Output the (X, Y) coordinate of the center of the cell containing the given text.  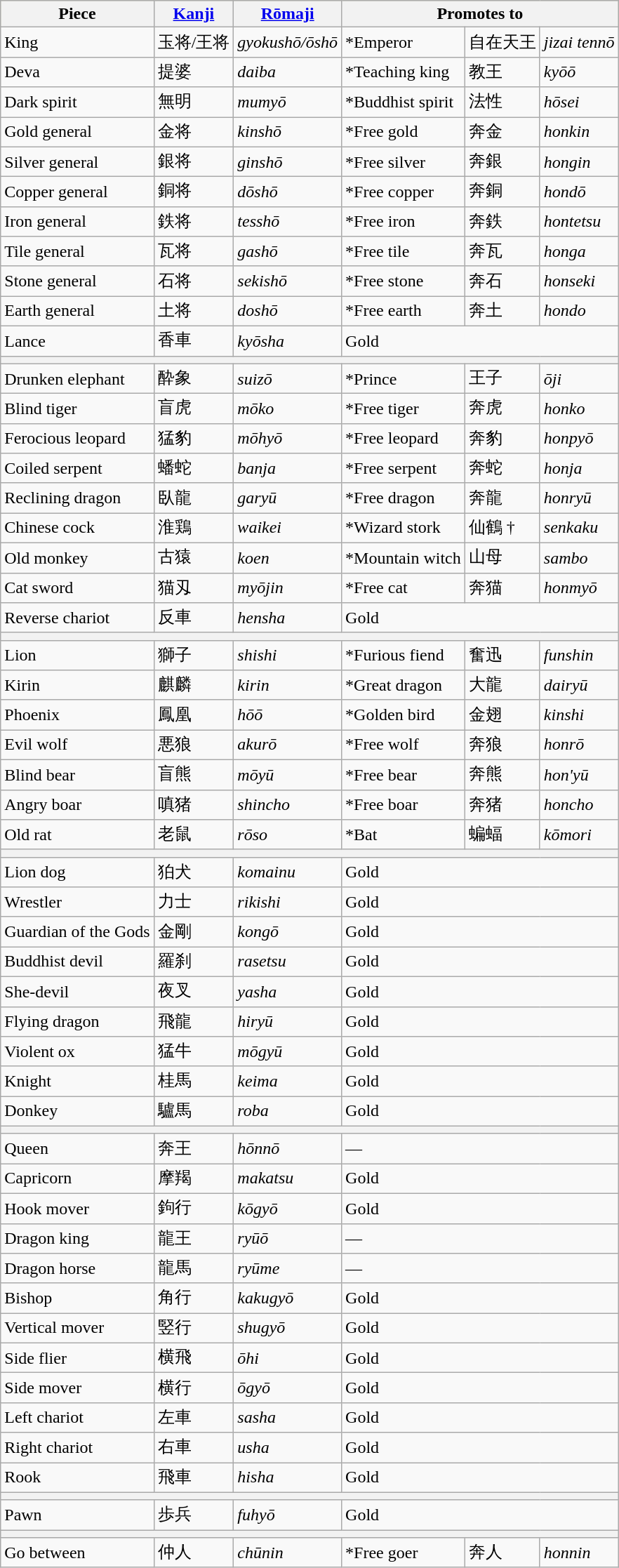
*Free copper (404, 192)
jizai tennō (579, 42)
奔豹 (502, 438)
*Free goer (404, 1553)
教王 (502, 72)
Blind tiger (77, 408)
Dragon horse (77, 1269)
大龍 (502, 685)
*Teaching king (404, 72)
*Free boar (404, 804)
honpyō (579, 438)
Flying dragon (77, 1022)
奔蛇 (502, 469)
honko (579, 408)
奔龍 (502, 498)
dōshō (288, 192)
hon'yū (579, 775)
keima (288, 1081)
Rōmaji (288, 14)
Queen (77, 1148)
*Free bear (404, 775)
Vertical mover (77, 1328)
金翅 (502, 715)
反車 (194, 618)
*Buddhist spirit (404, 102)
ryūō (288, 1238)
hensha (288, 618)
悪狼 (194, 745)
gashō (288, 251)
奔土 (502, 312)
*Great dragon (404, 685)
提婆 (194, 72)
奔猫 (502, 588)
honrō (579, 745)
Donkey (77, 1112)
Blind bear (77, 775)
瓦将 (194, 251)
Tile general (77, 251)
hongin (579, 161)
龍馬 (194, 1269)
honryū (579, 498)
banja (288, 469)
Deva (77, 72)
金将 (194, 132)
Reclining dragon (77, 498)
Kanji (194, 14)
Dark spirit (77, 102)
*Free tiger (404, 408)
Earth general (77, 312)
*Free silver (404, 161)
猛豹 (194, 438)
Pawn (77, 1515)
funshin (579, 656)
King (77, 42)
suizō (288, 379)
Piece (77, 14)
hōnnō (288, 1148)
Side flier (77, 1357)
銀将 (194, 161)
法性 (502, 102)
komainu (288, 872)
kinshō (288, 132)
飛龍 (194, 1022)
*Free dragon (404, 498)
hiryū (288, 1022)
猛牛 (194, 1051)
Rook (77, 1478)
fuhyō (288, 1515)
mōhyō (288, 438)
淮鶏 (194, 528)
kōgyō (288, 1209)
Drunken elephant (77, 379)
*Furious fiend (404, 656)
Chinese cock (77, 528)
sambo (579, 557)
鳳凰 (194, 715)
yasha (288, 991)
Copper general (77, 192)
夜叉 (194, 991)
奔金 (502, 132)
ryūme (288, 1269)
hondo (579, 312)
奔瓦 (502, 251)
角行 (194, 1298)
Wrestler (77, 903)
*Golden bird (404, 715)
Violent ox (77, 1051)
*Bat (404, 835)
玉将/王将 (194, 42)
rōso (288, 835)
Knight (77, 1081)
*Free serpent (404, 469)
rasetsu (288, 962)
mōyū (288, 775)
奔熊 (502, 775)
*Free iron (404, 222)
仲人 (194, 1553)
honcho (579, 804)
dairyū (579, 685)
myōjin (288, 588)
hondō (579, 192)
waikei (288, 528)
奔石 (502, 281)
Buddhist devil (77, 962)
Right chariot (77, 1447)
usha (288, 1447)
Phoenix (77, 715)
古猿 (194, 557)
*Wizard stork (404, 528)
*Prince (404, 379)
奔鉄 (502, 222)
竪行 (194, 1328)
Lion dog (77, 872)
横行 (194, 1388)
kirin (288, 685)
Lance (77, 341)
ginshō (288, 161)
doshō (288, 312)
Capricorn (77, 1179)
Silver general (77, 161)
*Free leopard (404, 438)
嗔猪 (194, 804)
左車 (194, 1418)
鉤行 (194, 1209)
Side mover (77, 1388)
横飛 (194, 1357)
*Free stone (404, 281)
力士 (194, 903)
koen (288, 557)
Old rat (77, 835)
kakugyō (288, 1298)
Kirin (77, 685)
*Free wolf (404, 745)
王子 (502, 379)
盲熊 (194, 775)
狛犬 (194, 872)
hōō (288, 715)
香車 (194, 341)
銅将 (194, 192)
honseki (579, 281)
ōji (579, 379)
shishi (288, 656)
kyōō (579, 72)
Cat sword (77, 588)
Guardian of the Gods (77, 932)
Bishop (77, 1298)
鉄将 (194, 222)
akurō (288, 745)
honkin (579, 132)
*Free gold (404, 132)
shugyō (288, 1328)
hisha (288, 1478)
Dragon king (77, 1238)
無明 (194, 102)
自在天王 (502, 42)
蝙蝠 (502, 835)
*Free earth (404, 312)
Angry boar (77, 804)
羅刹 (194, 962)
honga (579, 251)
仙鶴 † (502, 528)
老鼠 (194, 835)
honmyō (579, 588)
奔王 (194, 1148)
奔狼 (502, 745)
rikishi (288, 903)
麒麟 (194, 685)
makatsu (288, 1179)
hōsei (579, 102)
*Mountain witch (404, 557)
龍王 (194, 1238)
sasha (288, 1418)
She-devil (77, 991)
shincho (288, 804)
Iron general (77, 222)
tesshō (288, 222)
Gold general (77, 132)
右車 (194, 1447)
臥龍 (194, 498)
*Emperor (404, 42)
chūnin (288, 1553)
桂馬 (194, 1081)
蟠蛇 (194, 469)
*Free tile (404, 251)
garyū (288, 498)
Ferocious leopard (77, 438)
mōko (288, 408)
senkaku (579, 528)
獅子 (194, 656)
奔虎 (502, 408)
Hook mover (77, 1209)
roba (288, 1112)
摩羯 (194, 1179)
Evil wolf (77, 745)
盲虎 (194, 408)
奔銀 (502, 161)
kyōsha (288, 341)
奔人 (502, 1553)
飛車 (194, 1478)
*Free cat (404, 588)
歩兵 (194, 1515)
mōgyū (288, 1051)
ōgyō (288, 1388)
kinshi (579, 715)
kōmori (579, 835)
金剛 (194, 932)
sekishō (288, 281)
石将 (194, 281)
驢馬 (194, 1112)
daiba (288, 72)
土将 (194, 312)
honnin (579, 1553)
gyokushō/ōshō (288, 42)
Lion (77, 656)
奮迅 (502, 656)
猫刄 (194, 588)
honja (579, 469)
Promotes to (480, 14)
Coiled serpent (77, 469)
山母 (502, 557)
Go between (77, 1553)
Stone general (77, 281)
Old monkey (77, 557)
hontetsu (579, 222)
kongō (288, 932)
ōhi (288, 1357)
Reverse chariot (77, 618)
奔銅 (502, 192)
酔象 (194, 379)
奔猪 (502, 804)
mumyō (288, 102)
Left chariot (77, 1418)
